Scan for the cell matching the given text and deliver its (x, y) coordinate at center. 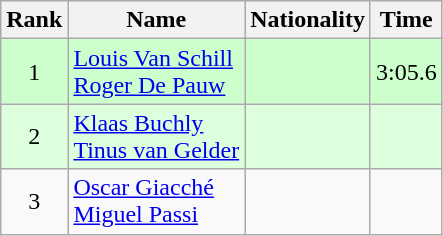
1 (34, 72)
Klaas BuchlyTinus van Gelder (156, 136)
Oscar GiacchéMiguel Passi (156, 202)
3:05.6 (406, 72)
2 (34, 136)
Name (156, 20)
Nationality (308, 20)
Rank (34, 20)
3 (34, 202)
Louis Van SchillRoger De Pauw (156, 72)
Time (406, 20)
